Identify which cell holds the provided text, then report its (x, y) central coordinate. 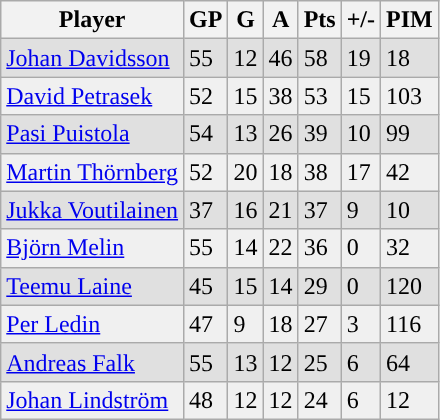
Jukka Voutilainen (92, 210)
Andreas Falk (92, 362)
103 (410, 96)
Per Ledin (92, 324)
25 (320, 362)
16 (246, 210)
27 (320, 324)
116 (410, 324)
GP (206, 20)
3 (360, 324)
42 (410, 172)
20 (246, 172)
45 (206, 286)
+/- (360, 20)
Johan Davidsson (92, 58)
David Petrasek (92, 96)
G (246, 20)
39 (320, 134)
PIM (410, 20)
32 (410, 248)
48 (206, 400)
58 (320, 58)
Martin Thörnberg (92, 172)
17 (360, 172)
54 (206, 134)
99 (410, 134)
Björn Melin (92, 248)
Pasi Puistola (92, 134)
Teemu Laine (92, 286)
22 (280, 248)
19 (360, 58)
53 (320, 96)
21 (280, 210)
Pts (320, 20)
120 (410, 286)
24 (320, 400)
64 (410, 362)
Johan Lindström (92, 400)
29 (320, 286)
A (280, 20)
26 (280, 134)
Player (92, 20)
47 (206, 324)
46 (280, 58)
36 (320, 248)
